Output the [x, y] coordinate of the center of the cell containing the given text.  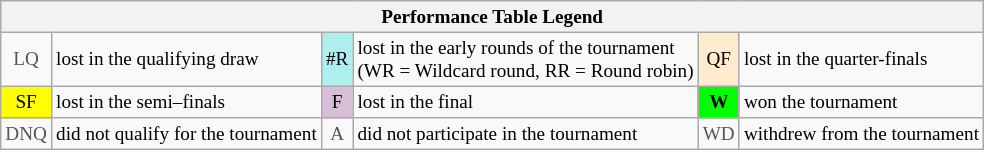
A [337, 134]
lost in the semi–finals [186, 102]
Performance Table Legend [492, 17]
won the tournament [861, 102]
lost in the early rounds of the tournament(WR = Wildcard round, RR = Round robin) [526, 59]
did not participate in the tournament [526, 134]
lost in the quarter-finals [861, 59]
#R [337, 59]
W [718, 102]
WD [718, 134]
lost in the qualifying draw [186, 59]
DNQ [26, 134]
F [337, 102]
SF [26, 102]
lost in the final [526, 102]
withdrew from the tournament [861, 134]
LQ [26, 59]
QF [718, 59]
did not qualify for the tournament [186, 134]
